Identify which cell holds the provided text, then report its (X, Y) central coordinate. 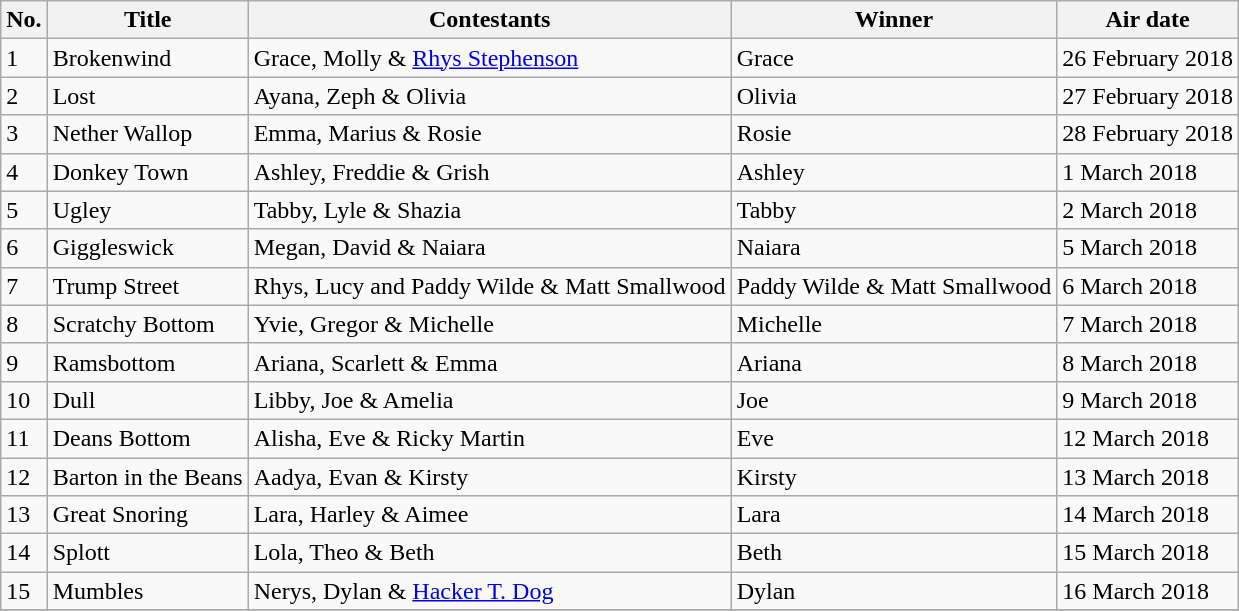
Great Snoring (148, 515)
Megan, David & Naiara (490, 248)
2 March 2018 (1148, 210)
Eve (894, 438)
Libby, Joe & Amelia (490, 400)
6 (24, 248)
Ashley (894, 172)
10 (24, 400)
Title (148, 20)
Dylan (894, 591)
Joe (894, 400)
27 February 2018 (1148, 96)
Air date (1148, 20)
15 (24, 591)
28 February 2018 (1148, 134)
8 (24, 324)
Alisha, Eve & Ricky Martin (490, 438)
Dull (148, 400)
Rosie (894, 134)
Brokenwind (148, 58)
Donkey Town (148, 172)
Grace, Molly & Rhys Stephenson (490, 58)
15 March 2018 (1148, 553)
Ariana, Scarlett & Emma (490, 362)
Naiara (894, 248)
Winner (894, 20)
Ramsbottom (148, 362)
Lost (148, 96)
Rhys, Lucy and Paddy Wilde & Matt Smallwood (490, 286)
11 (24, 438)
6 March 2018 (1148, 286)
Paddy Wilde & Matt Smallwood (894, 286)
Michelle (894, 324)
26 February 2018 (1148, 58)
13 (24, 515)
Emma, Marius & Rosie (490, 134)
16 March 2018 (1148, 591)
14 March 2018 (1148, 515)
12 (24, 477)
Mumbles (148, 591)
4 (24, 172)
Contestants (490, 20)
7 March 2018 (1148, 324)
Tabby (894, 210)
Giggleswick (148, 248)
Yvie, Gregor & Michelle (490, 324)
5 (24, 210)
Nether Wallop (148, 134)
12 March 2018 (1148, 438)
7 (24, 286)
13 March 2018 (1148, 477)
1 (24, 58)
Ugley (148, 210)
5 March 2018 (1148, 248)
Barton in the Beans (148, 477)
9 March 2018 (1148, 400)
8 March 2018 (1148, 362)
Ariana (894, 362)
No. (24, 20)
Kirsty (894, 477)
3 (24, 134)
Grace (894, 58)
Nerys, Dylan & Hacker T. Dog (490, 591)
Lola, Theo & Beth (490, 553)
Ayana, Zeph & Olivia (490, 96)
Aadya, Evan & Kirsty (490, 477)
Lara, Harley & Aimee (490, 515)
Trump Street (148, 286)
Beth (894, 553)
Ashley, Freddie & Grish (490, 172)
Splott (148, 553)
2 (24, 96)
Deans Bottom (148, 438)
Lara (894, 515)
1 March 2018 (1148, 172)
14 (24, 553)
Tabby, Lyle & Shazia (490, 210)
Olivia (894, 96)
Scratchy Bottom (148, 324)
9 (24, 362)
